From the cell containing the given text, extract its center point as [X, Y] coordinate. 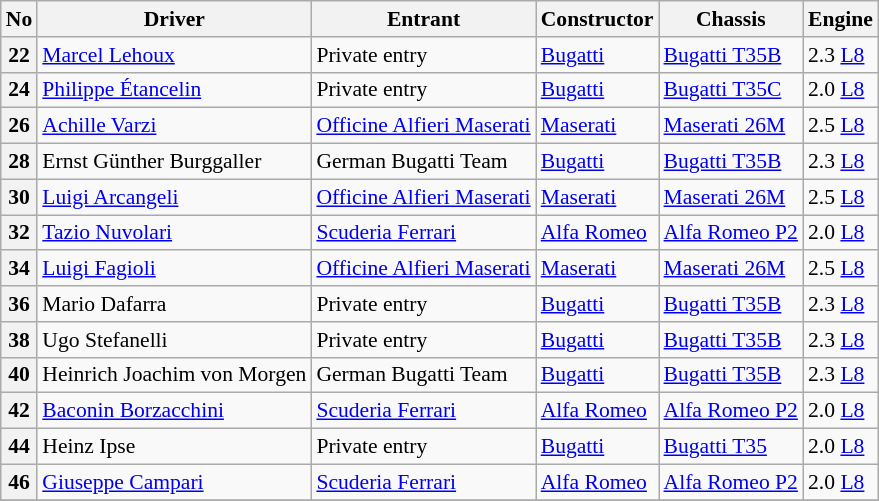
46 [20, 482]
26 [20, 126]
Chassis [731, 19]
44 [20, 447]
Giuseppe Campari [174, 482]
Achille Varzi [174, 126]
Mario Dafarra [174, 304]
Ugo Stefanelli [174, 340]
Ernst Günther Burggaller [174, 162]
Philippe Étancelin [174, 90]
30 [20, 197]
Marcel Lehoux [174, 55]
36 [20, 304]
40 [20, 375]
32 [20, 233]
22 [20, 55]
Entrant [423, 19]
Heinrich Joachim von Morgen [174, 375]
Engine [840, 19]
24 [20, 90]
Luigi Fagioli [174, 269]
Driver [174, 19]
No [20, 19]
42 [20, 411]
Heinz Ipse [174, 447]
28 [20, 162]
Baconin Borzacchini [174, 411]
Tazio Nuvolari [174, 233]
Constructor [598, 19]
Luigi Arcangeli [174, 197]
Bugatti T35C [731, 90]
34 [20, 269]
38 [20, 340]
Bugatti T35 [731, 447]
